From the cell containing the given text, extract its center point as (x, y) coordinate. 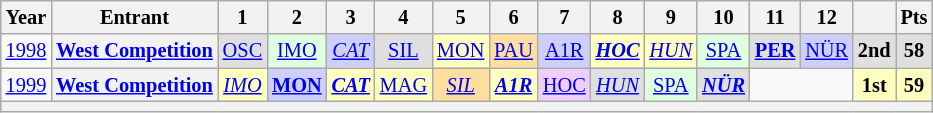
1st (874, 85)
6 (514, 17)
7 (564, 17)
Year (26, 17)
Pts (914, 17)
12 (826, 17)
2nd (874, 51)
58 (914, 51)
1 (242, 17)
1998 (26, 51)
Entrant (134, 17)
2 (297, 17)
3 (351, 17)
11 (775, 17)
59 (914, 85)
9 (670, 17)
PER (775, 51)
MAG (404, 85)
OSC (242, 51)
1999 (26, 85)
4 (404, 17)
PAU (514, 51)
5 (460, 17)
8 (618, 17)
10 (724, 17)
